Locate the cell with the specified text and output its [x, y] center coordinate. 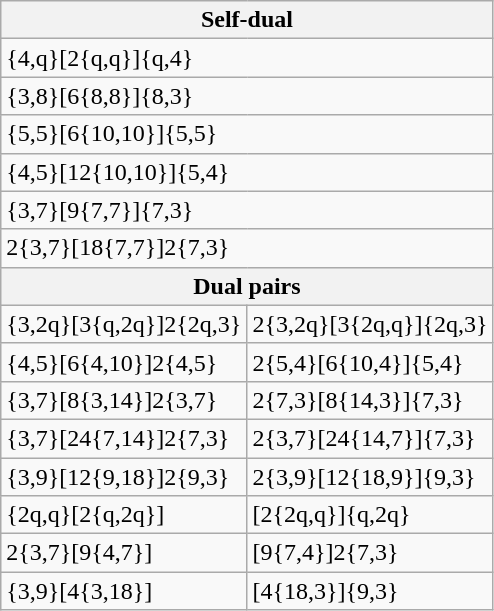
{3,7}[8{3,14}]2{3,7} [124, 400]
{3,9}[12{9,18}]2{9,3} [124, 477]
{4,5}[6{4,10}]2{4,5} [124, 362]
{3,7}[24{7,14}]2{7,3} [124, 438]
[4{18,3}]{9,3} [370, 591]
Dual pairs [247, 286]
[9{7,4}]2{7,3} [370, 553]
{3,9}[4{3,18}] [124, 591]
{5,5}[6{10,10}]{5,5} [247, 134]
{3,2q}[3{q,2q}]2{2q,3} [124, 324]
{4,q}[2{q,q}]{q,4} [247, 58]
2{3,7}[9{4,7}] [124, 553]
{3,8}[6{8,8}]{8,3} [247, 96]
2{3,7}[18{7,7}]2{7,3} [247, 248]
2{3,7}[24{14,7}]{7,3} [370, 438]
2{3,2q}[3{2q,q}]{2q,3} [370, 324]
{2q,q}[2{q,2q}] [124, 515]
{4,5}[12{10,10}]{5,4} [247, 172]
{3,7}[9{7,7}]{7,3} [247, 210]
Self-dual [247, 20]
2{5,4}[6{10,4}]{5,4} [370, 362]
2{7,3}[8{14,3}]{7,3} [370, 400]
[2{2q,q}]{q,2q} [370, 515]
2{3,9}[12{18,9}]{9,3} [370, 477]
